Detect which cell encompasses the target text, then output its (x, y) center coordinate. 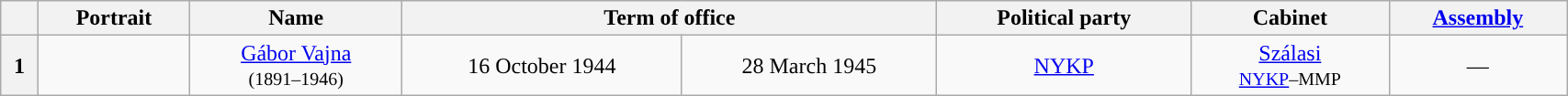
Portrait (114, 18)
Gábor Vajna(1891–1946) (296, 66)
Assembly (1478, 18)
Term of office (670, 18)
— (1478, 66)
SzálasiNYKP–MMP (1290, 66)
28 March 1945 (809, 66)
16 October 1944 (542, 66)
Political party (1064, 18)
Cabinet (1290, 18)
1 (20, 66)
NYKP (1064, 66)
Name (296, 18)
